Provide the [x, y] coordinate of the cell's center where the given text is located.  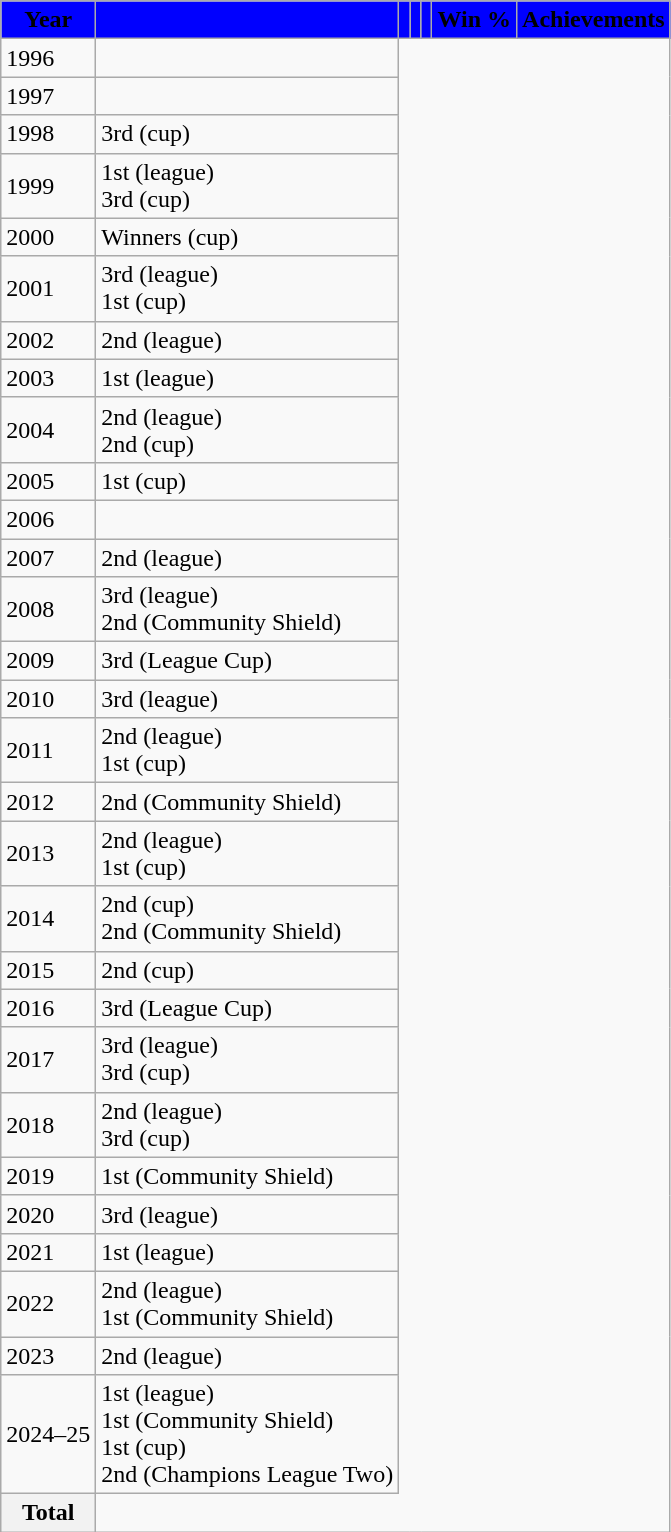
2nd (league) 3rd (cup) [248, 1124]
1st (league) 3rd (cup) [248, 186]
3rd (league) 3rd (cup) [248, 1060]
2002 [48, 340]
1999 [48, 186]
2018 [48, 1124]
2007 [48, 557]
Achievements [594, 20]
2015 [48, 970]
2004 [48, 430]
2nd (Community Shield) [248, 802]
2022 [48, 1304]
Year [48, 20]
Total [48, 1513]
Winners (cup) [248, 237]
2nd (league) 1st (Community Shield) [248, 1304]
2008 [48, 610]
2024–25 [48, 1434]
1st (league) 1st (Community Shield) 1st (cup) 2nd (Champions League Two) [248, 1434]
1997 [48, 96]
2023 [48, 1355]
2009 [48, 661]
3rd (league) 1st (cup) [248, 288]
2000 [48, 237]
2017 [48, 1060]
Win % [474, 20]
1st (Community Shield) [248, 1176]
2nd (cup) [248, 970]
2010 [48, 699]
2019 [48, 1176]
2003 [48, 378]
2013 [48, 854]
2016 [48, 1008]
2011 [48, 750]
2021 [48, 1252]
2012 [48, 802]
1st (cup) [248, 481]
1996 [48, 58]
2001 [48, 288]
2005 [48, 481]
3rd (league) 2nd (Community Shield) [248, 610]
2014 [48, 918]
2nd (cup) 2nd (Community Shield) [248, 918]
2006 [48, 519]
2020 [48, 1214]
3rd (cup) [248, 134]
1998 [48, 134]
2nd (league) 2nd (cup) [248, 430]
